Detect which cell encompasses the target text, then output its [x, y] center coordinate. 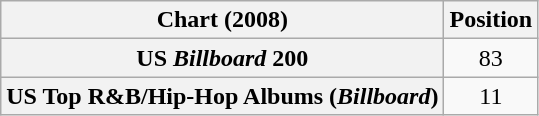
83 [491, 58]
11 [491, 96]
US Top R&B/Hip-Hop Albums (Billboard) [222, 96]
Chart (2008) [222, 20]
US Billboard 200 [222, 58]
Position [491, 20]
